Detect which cell encompasses the target text, then output its (X, Y) center coordinate. 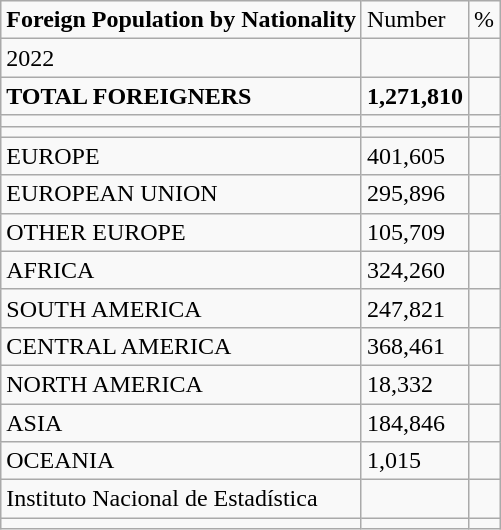
% (484, 20)
TOTAL FOREIGNERS (182, 96)
295,896 (414, 194)
1,015 (414, 461)
Number (414, 20)
EUROPE (182, 156)
EUROPEAN UNION (182, 194)
1,271,810 (414, 96)
Instituto Nacional de Estadística (182, 499)
18,332 (414, 384)
184,846 (414, 423)
CENTRAL AMERICA (182, 346)
2022 (182, 58)
ASIA (182, 423)
401,605 (414, 156)
368,461 (414, 346)
324,260 (414, 270)
NORTH AMERICA (182, 384)
Foreign Population by Nationality (182, 20)
247,821 (414, 308)
105,709 (414, 232)
AFRICA (182, 270)
OCEANIA (182, 461)
OTHER EUROPE (182, 232)
SOUTH AMERICA (182, 308)
